Search for the cell housing the specified text and yield its (X, Y) center coordinate. 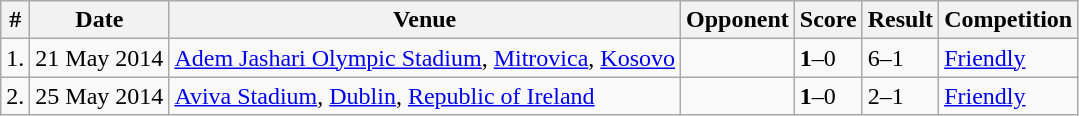
6–1 (900, 58)
2–1 (900, 96)
25 May 2014 (100, 96)
Venue (425, 20)
Date (100, 20)
Score (828, 20)
Aviva Stadium, Dublin, Republic of Ireland (425, 96)
Adem Jashari Olympic Stadium, Mitrovica, Kosovo (425, 58)
2. (16, 96)
Competition (1008, 20)
21 May 2014 (100, 58)
Opponent (738, 20)
# (16, 20)
1. (16, 58)
Result (900, 20)
